Pinpoint the cell where the given text exists, returning its [X, Y] midpoint coordinate. 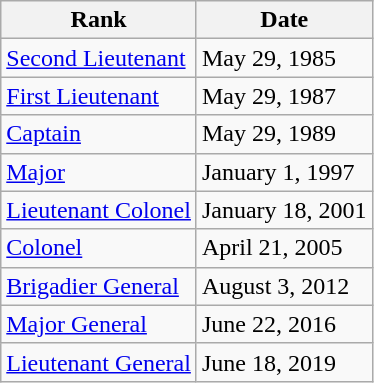
June 22, 2016 [284, 324]
Second Lieutenant [99, 58]
Rank [99, 20]
August 3, 2012 [284, 286]
Date [284, 20]
Captain [99, 134]
Lieutenant General [99, 362]
May 29, 1985 [284, 58]
Major General [99, 324]
Colonel [99, 248]
April 21, 2005 [284, 248]
May 29, 1987 [284, 96]
May 29, 1989 [284, 134]
Lieutenant Colonel [99, 210]
Brigadier General [99, 286]
Major [99, 172]
January 18, 2001 [284, 210]
June 18, 2019 [284, 362]
First Lieutenant [99, 96]
January 1, 1997 [284, 172]
